Return the (X, Y) coordinate for the center point of the cell that contains the specified text.  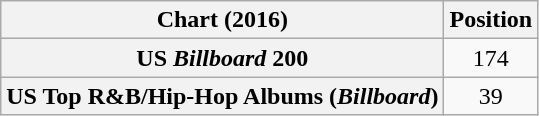
39 (491, 96)
Chart (2016) (222, 20)
174 (491, 58)
US Billboard 200 (222, 58)
US Top R&B/Hip-Hop Albums (Billboard) (222, 96)
Position (491, 20)
